Find where the given text appears and provide that cell's center as (x, y) coordinate. 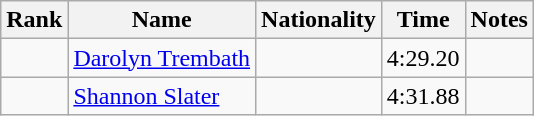
Time (423, 20)
Name (162, 20)
4:29.20 (423, 58)
Shannon Slater (162, 96)
Notes (499, 20)
Rank (34, 20)
Nationality (319, 20)
4:31.88 (423, 96)
Darolyn Trembath (162, 58)
